Scan for the cell matching the given text and deliver its (X, Y) coordinate at center. 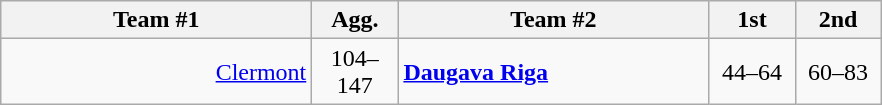
Clermont (156, 72)
104–147 (355, 72)
Team #1 (156, 20)
44–64 (752, 72)
Agg. (355, 20)
60–83 (838, 72)
1st (752, 20)
Team #2 (554, 20)
Daugava Riga (554, 72)
2nd (838, 20)
